Find where the given text appears and provide that cell's center as [x, y] coordinate. 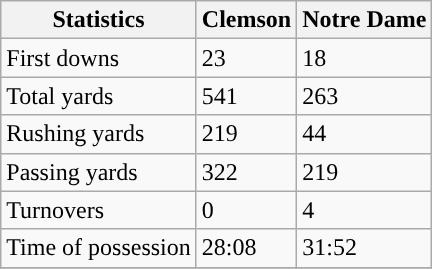
28:08 [246, 248]
44 [364, 134]
541 [246, 96]
Notre Dame [364, 20]
First downs [99, 58]
263 [364, 96]
0 [246, 210]
Turnovers [99, 210]
Passing yards [99, 172]
31:52 [364, 248]
Time of possession [99, 248]
18 [364, 58]
Clemson [246, 20]
322 [246, 172]
Statistics [99, 20]
Total yards [99, 96]
23 [246, 58]
Rushing yards [99, 134]
4 [364, 210]
